Locate the cell with the specified text and output its (X, Y) center coordinate. 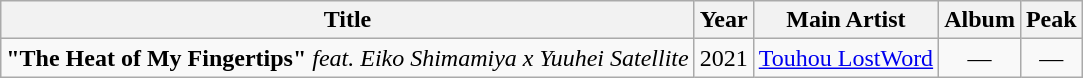
2021 (724, 58)
"The Heat of My Fingertips" feat. Eiko Shimamiya x Yuuhei Satellite (348, 58)
Main Artist (846, 20)
Peak (1051, 20)
Year (724, 20)
Title (348, 20)
Album (980, 20)
Touhou LostWord (846, 58)
